Determine the (X, Y) coordinate at the center of the cell enclosing the given text.  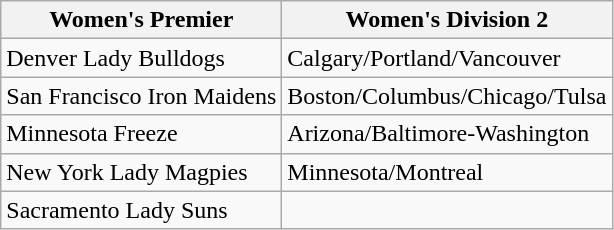
Women's Division 2 (447, 20)
Minnesota/Montreal (447, 172)
Arizona/Baltimore-Washington (447, 134)
Denver Lady Bulldogs (142, 58)
Minnesota Freeze (142, 134)
Boston/Columbus/Chicago/Tulsa (447, 96)
Calgary/Portland/Vancouver (447, 58)
New York Lady Magpies (142, 172)
San Francisco Iron Maidens (142, 96)
Women's Premier (142, 20)
Sacramento Lady Suns (142, 210)
